Pinpoint the cell where the given text exists, returning its [X, Y] midpoint coordinate. 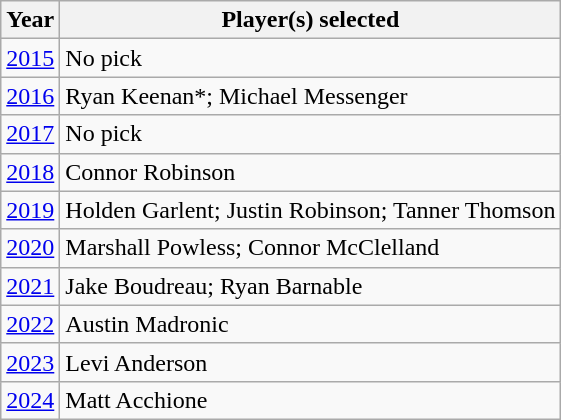
2022 [30, 324]
2023 [30, 362]
Connor Robinson [310, 172]
Marshall Powless; Connor McClelland [310, 248]
2018 [30, 172]
2021 [30, 286]
2016 [30, 96]
2024 [30, 400]
Jake Boudreau; Ryan Barnable [310, 286]
Holden Garlent; Justin Robinson; Tanner Thomson [310, 210]
2017 [30, 134]
Year [30, 20]
Player(s) selected [310, 20]
Ryan Keenan*; Michael Messenger [310, 96]
2019 [30, 210]
2015 [30, 58]
Matt Acchione [310, 400]
Levi Anderson [310, 362]
Austin Madronic [310, 324]
2020 [30, 248]
